Return (X, Y) of the center of cell containing provided text 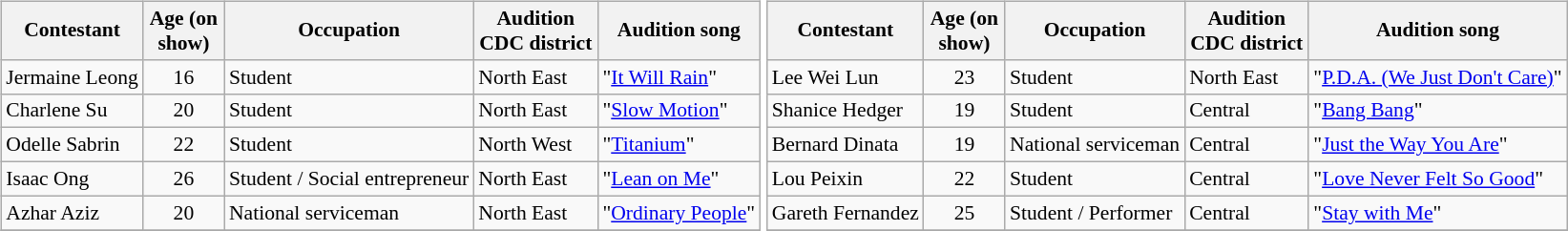
25 (964, 213)
23 (964, 76)
Lou Peixin (846, 178)
"It Will Rain" (679, 76)
Lee Wei Lun (846, 76)
"Slow Motion" (679, 111)
"P.D.A. (We Just Don't Care)" (1437, 76)
16 (183, 76)
"Lean on Me" (679, 178)
"Just the Way You Are" (1437, 145)
"Titanium" (679, 145)
"Ordinary People" (679, 213)
North West (535, 145)
Odelle Sabrin (73, 145)
Shanice Hedger (846, 111)
"Stay with Me" (1437, 213)
Student / Performer (1095, 213)
"Love Never Felt So Good" (1437, 178)
26 (183, 178)
Jermaine Leong (73, 76)
Student / Social entrepreneur (349, 178)
Bernard Dinata (846, 145)
Charlene Su (73, 111)
Azhar Aziz (73, 213)
Gareth Fernandez (846, 213)
Isaac Ong (73, 178)
"Bang Bang" (1437, 111)
